Provide the (X, Y) coordinate of the cell's center where the given text is located.  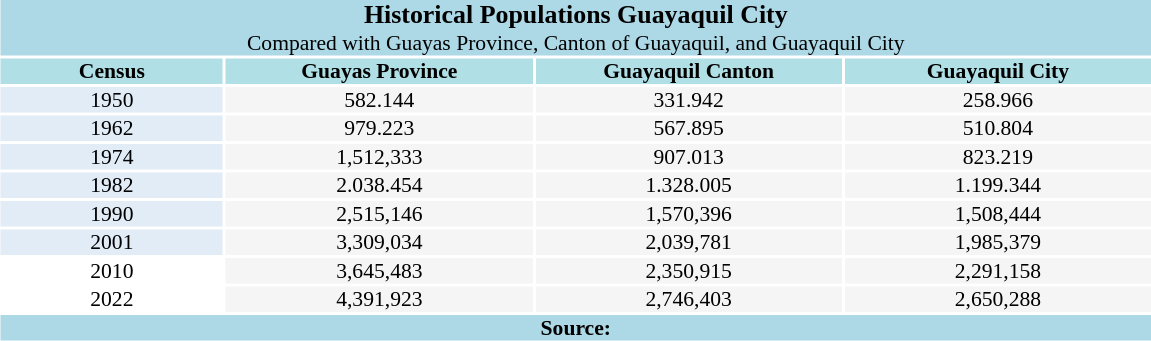
2001 (112, 243)
510.804 (998, 129)
823.219 (998, 157)
907.013 (688, 157)
1.199.344 (998, 185)
1982 (112, 185)
Guayaquil City (998, 71)
2.038.454 (379, 185)
2,650,288 (998, 299)
1990 (112, 214)
2,746,403 (688, 299)
3,645,483 (379, 271)
582.144 (379, 100)
979.223 (379, 129)
1962 (112, 129)
Historical Populations Guayaquil CityCompared with Guayas Province, Canton of Guayaquil, and Guayaquil City (576, 28)
Guayas Province (379, 71)
2022 (112, 299)
2,350,915 (688, 271)
331.942 (688, 100)
567.895 (688, 129)
Census (112, 71)
2,039,781 (688, 243)
2,291,158 (998, 271)
1950 (112, 100)
3,309,034 (379, 243)
1974 (112, 157)
2,515,146 (379, 214)
1,570,396 (688, 214)
1.328.005 (688, 185)
Source: (576, 328)
258.966 (998, 100)
1,985,379 (998, 243)
Guayaquil Canton (688, 71)
4,391,923 (379, 299)
1,512,333 (379, 157)
1,508,444 (998, 214)
2010 (112, 271)
